Detect which cell encompasses the target text, then output its (X, Y) center coordinate. 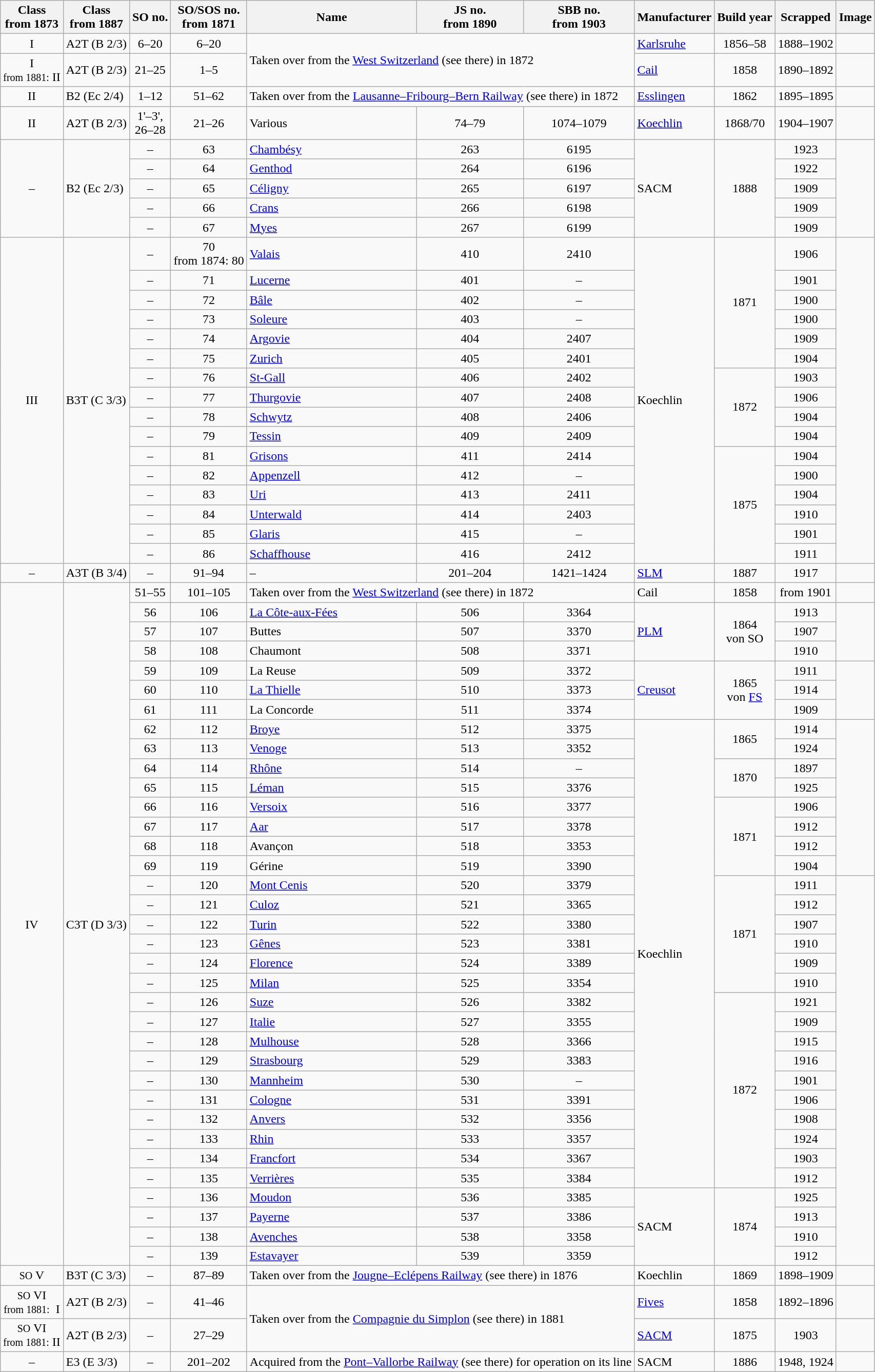
2414 (579, 456)
413 (470, 495)
3372 (579, 671)
74 (209, 339)
1922 (805, 169)
Mannheim (331, 1080)
402 (470, 300)
75 (209, 358)
Soleure (331, 319)
408 (470, 417)
3380 (579, 924)
57 (150, 632)
Florence (331, 963)
3386 (579, 1217)
3371 (579, 651)
Thurgovie (331, 397)
21–26 (209, 123)
2410 (579, 253)
IV (32, 924)
539 (470, 1256)
83 (209, 495)
Name (331, 17)
85 (209, 534)
135 (209, 1178)
3373 (579, 690)
1948, 1924 (805, 1362)
507 (470, 632)
Broye (331, 729)
138 (209, 1236)
1888 (745, 188)
524 (470, 963)
41–46 (209, 1302)
81 (209, 456)
Culoz (331, 904)
267 (470, 227)
61 (150, 710)
La Reuse (331, 671)
3359 (579, 1256)
266 (470, 208)
1421–1424 (579, 573)
110 (209, 690)
123 (209, 944)
136 (209, 1197)
121 (209, 904)
3376 (579, 788)
Karlsruhe (674, 44)
3354 (579, 983)
1074–1079 (579, 123)
Turin (331, 924)
56 (150, 612)
Aar (331, 826)
515 (470, 788)
3355 (579, 1022)
B2 (Ec 2/3) (96, 188)
131 (209, 1100)
2403 (579, 514)
Classfrom 1887 (96, 17)
201–204 (470, 573)
Francfort (331, 1158)
SO VIfrom 1881: I (32, 1302)
2409 (579, 436)
510 (470, 690)
Appenzell (331, 475)
535 (470, 1178)
522 (470, 924)
126 (209, 1002)
532 (470, 1119)
125 (209, 983)
2402 (579, 378)
Avançon (331, 846)
Payerne (331, 1217)
517 (470, 826)
Milan (331, 983)
3370 (579, 632)
1870 (745, 778)
69 (150, 865)
2412 (579, 553)
SO VIfrom 1881: II (32, 1335)
132 (209, 1119)
109 (209, 671)
Manufacturer (674, 17)
74–79 (470, 123)
Buttes (331, 632)
A3T (B 3/4) (96, 573)
536 (470, 1197)
SO no. (150, 17)
3375 (579, 729)
1917 (805, 573)
Creusot (674, 690)
3389 (579, 963)
409 (470, 436)
1868/70 (745, 123)
516 (470, 807)
512 (470, 729)
3390 (579, 865)
1–12 (150, 96)
534 (470, 1158)
Rhin (331, 1139)
Verrières (331, 1178)
6196 (579, 169)
III (32, 400)
Esslingen (674, 96)
Crans (331, 208)
76 (209, 378)
3357 (579, 1139)
86 (209, 553)
Gênes (331, 944)
Build year (745, 17)
405 (470, 358)
1904–1907 (805, 123)
1921 (805, 1002)
La Concorde (331, 710)
509 (470, 671)
133 (209, 1139)
404 (470, 339)
508 (470, 651)
Moudon (331, 1197)
Italie (331, 1022)
265 (470, 188)
112 (209, 729)
127 (209, 1022)
La Thielle (331, 690)
3364 (579, 612)
2411 (579, 495)
1886 (745, 1362)
6195 (579, 149)
Acquired from the Pont–Vallorbe Railway (see there) for operation on its line (441, 1362)
84 (209, 514)
Suze (331, 1002)
Taken over from the Jougne–Eclépens Railway (see there) in 1876 (441, 1276)
Genthod (331, 169)
2407 (579, 339)
Léman (331, 788)
Classfrom 1873 (32, 17)
SBB no.from 1903 (579, 17)
407 (470, 397)
412 (470, 475)
Cologne (331, 1100)
1869 (745, 1276)
122 (209, 924)
531 (470, 1100)
514 (470, 768)
70from 1874: 80 (209, 253)
Argovie (331, 339)
87–89 (209, 1276)
72 (209, 300)
68 (150, 846)
107 (209, 632)
73 (209, 319)
6197 (579, 188)
Schaffhouse (331, 553)
Gérine (331, 865)
528 (470, 1041)
3383 (579, 1061)
518 (470, 846)
139 (209, 1256)
1864von SO (745, 631)
Bâle (331, 300)
B2 (Ec 2/4) (96, 96)
3384 (579, 1178)
Glaris (331, 534)
78 (209, 417)
Chambésy (331, 149)
264 (470, 169)
511 (470, 710)
Grisons (331, 456)
533 (470, 1139)
Strasbourg (331, 1061)
77 (209, 397)
Anvers (331, 1119)
Chaumont (331, 651)
Unterwald (331, 514)
Various (331, 123)
1865 (745, 739)
La Côte-aux-Fées (331, 612)
58 (150, 651)
1874 (745, 1226)
3385 (579, 1197)
1856–58 (745, 44)
79 (209, 436)
Myes (331, 227)
128 (209, 1041)
530 (470, 1080)
27–29 (209, 1335)
406 (470, 378)
114 (209, 768)
1890–1892 (805, 70)
6198 (579, 208)
3358 (579, 1236)
129 (209, 1061)
513 (470, 749)
JS no.from 1890 (470, 17)
Image (856, 17)
Versoix (331, 807)
106 (209, 612)
Estavayer (331, 1256)
71 (209, 280)
51–62 (209, 96)
21–25 (150, 70)
from 1901 (805, 592)
59 (150, 671)
116 (209, 807)
SO V (32, 1276)
1887 (745, 573)
SO/SOS no.from 1871 (209, 17)
1916 (805, 1061)
60 (150, 690)
401 (470, 280)
1895–1895 (805, 96)
137 (209, 1217)
118 (209, 846)
119 (209, 865)
1923 (805, 149)
6199 (579, 227)
Ifrom 1881: II (32, 70)
1–5 (209, 70)
1'–3',26–28 (150, 123)
521 (470, 904)
3352 (579, 749)
2406 (579, 417)
SLM (674, 573)
1897 (805, 768)
3366 (579, 1041)
Mulhouse (331, 1041)
108 (209, 651)
3379 (579, 885)
3356 (579, 1119)
PLM (674, 631)
Avenches (331, 1236)
I (32, 44)
120 (209, 885)
Céligny (331, 188)
1865von FS (745, 690)
3367 (579, 1158)
Zurich (331, 358)
Fives (674, 1302)
1888–1902 (805, 44)
523 (470, 944)
415 (470, 534)
115 (209, 788)
117 (209, 826)
3381 (579, 944)
3382 (579, 1002)
1898–1909 (805, 1276)
Lucerne (331, 280)
Valais (331, 253)
527 (470, 1022)
1862 (745, 96)
134 (209, 1158)
St-Gall (331, 378)
538 (470, 1236)
416 (470, 553)
2408 (579, 397)
1908 (805, 1119)
3353 (579, 846)
Schwytz (331, 417)
Scrapped (805, 17)
2401 (579, 358)
Rhône (331, 768)
3377 (579, 807)
1915 (805, 1041)
410 (470, 253)
263 (470, 149)
506 (470, 612)
124 (209, 963)
537 (470, 1217)
62 (150, 729)
Venoge (331, 749)
414 (470, 514)
Taken over from the Compagnie du Simplon (see there) in 1881 (441, 1319)
519 (470, 865)
201–202 (209, 1362)
113 (209, 749)
526 (470, 1002)
525 (470, 983)
101–105 (209, 592)
Taken over from the Lausanne–Fribourg–Bern Railway (see there) in 1872 (441, 96)
411 (470, 456)
E3 (E 3/3) (96, 1362)
1892–1896 (805, 1302)
3391 (579, 1100)
403 (470, 319)
3378 (579, 826)
91–94 (209, 573)
130 (209, 1080)
520 (470, 885)
Mont Cenis (331, 885)
529 (470, 1061)
C3T (D 3/3) (96, 924)
111 (209, 710)
82 (209, 475)
Uri (331, 495)
51–55 (150, 592)
Tessin (331, 436)
3374 (579, 710)
3365 (579, 904)
